Detect which cell encompasses the target text, then output its [X, Y] center coordinate. 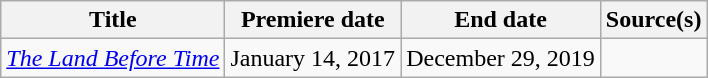
December 29, 2019 [501, 58]
January 14, 2017 [313, 58]
Title [113, 20]
End date [501, 20]
Premiere date [313, 20]
The Land Before Time [113, 58]
Source(s) [654, 20]
